For the text-containing cell, return its midpoint in [x, y] coordinate format. 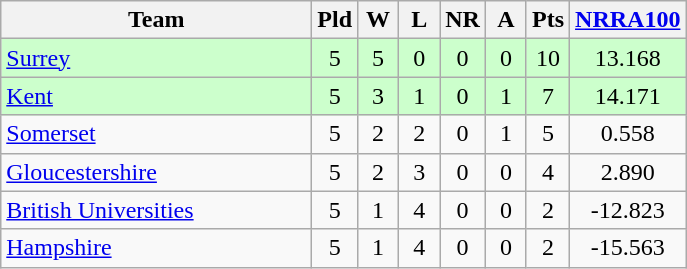
Surrey [156, 58]
Kent [156, 96]
Somerset [156, 134]
Pld [335, 20]
2.890 [628, 172]
Team [156, 20]
Gloucestershire [156, 172]
NRRA100 [628, 20]
14.171 [628, 96]
-12.823 [628, 210]
W [378, 20]
Pts [548, 20]
NR [463, 20]
British Universities [156, 210]
10 [548, 58]
Hampshire [156, 248]
L [420, 20]
A [506, 20]
0.558 [628, 134]
7 [548, 96]
13.168 [628, 58]
-15.563 [628, 248]
